Return [X, Y] of the center of cell containing provided text 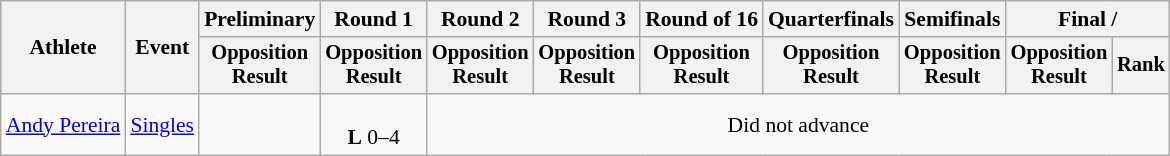
Round 1 [374, 19]
Preliminary [260, 19]
Round 3 [588, 19]
Final / [1088, 19]
Rank [1141, 66]
Quarterfinals [831, 19]
Andy Pereira [64, 124]
Did not advance [798, 124]
Round 2 [480, 19]
Athlete [64, 48]
Semifinals [952, 19]
L 0–4 [374, 124]
Singles [162, 124]
Event [162, 48]
Round of 16 [702, 19]
